From the cell containing the given text, extract its center point as (X, Y) coordinate. 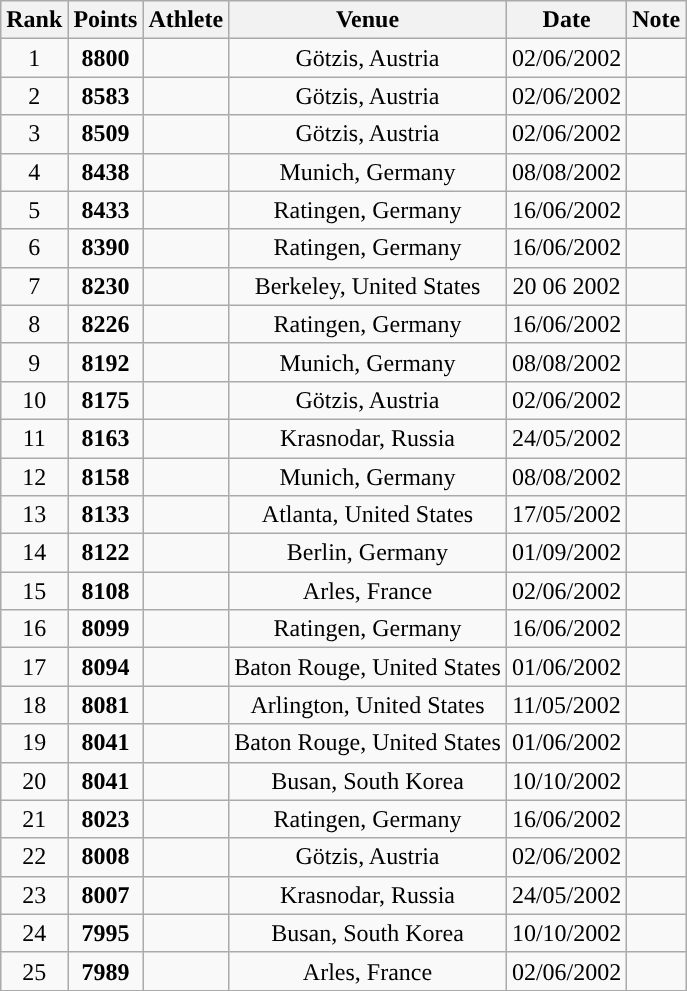
Berlin, Germany (368, 553)
14 (34, 553)
9 (34, 362)
8509 (106, 134)
5 (34, 210)
8 (34, 324)
2 (34, 96)
15 (34, 591)
8438 (106, 172)
Venue (368, 20)
8133 (106, 515)
17/05/2002 (566, 515)
Berkeley, United States (368, 286)
24 (34, 933)
21 (34, 819)
8108 (106, 591)
8158 (106, 477)
Points (106, 20)
20 (34, 781)
Rank (34, 20)
11 (34, 438)
17 (34, 667)
Note (656, 20)
8175 (106, 400)
8008 (106, 857)
19 (34, 743)
8081 (106, 705)
8023 (106, 819)
25 (34, 971)
3 (34, 134)
8583 (106, 96)
18 (34, 705)
11/05/2002 (566, 705)
20 06 2002 (566, 286)
16 (34, 629)
8192 (106, 362)
6 (34, 248)
8230 (106, 286)
1 (34, 58)
8226 (106, 324)
Atlanta, United States (368, 515)
8122 (106, 553)
23 (34, 895)
10 (34, 400)
01/09/2002 (566, 553)
8390 (106, 248)
22 (34, 857)
Athlete (186, 20)
7989 (106, 971)
13 (34, 515)
8007 (106, 895)
8099 (106, 629)
Arlington, United States (368, 705)
Date (566, 20)
8094 (106, 667)
8433 (106, 210)
7 (34, 286)
7995 (106, 933)
8163 (106, 438)
4 (34, 172)
8800 (106, 58)
12 (34, 477)
